From the cell containing the given text, extract its center point as (X, Y) coordinate. 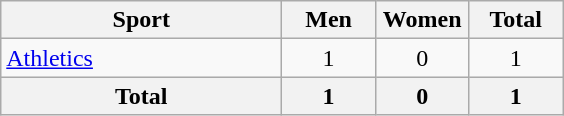
Men (329, 20)
Women (422, 20)
Athletics (142, 58)
Sport (142, 20)
